Extract the (X, Y) coordinate from the center of the cell holding the provided text.  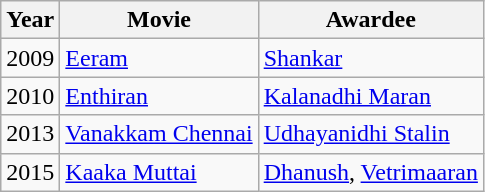
Enthiran (159, 96)
Awardee (370, 20)
Kaaka Muttai (159, 172)
Vanakkam Chennai (159, 134)
2009 (30, 58)
Movie (159, 20)
Kalanadhi Maran (370, 96)
2015 (30, 172)
Udhayanidhi Stalin (370, 134)
2013 (30, 134)
Dhanush, Vetrimaaran (370, 172)
Year (30, 20)
Eeram (159, 58)
Shankar (370, 58)
2010 (30, 96)
